Search for the cell housing the specified text and yield its [x, y] center coordinate. 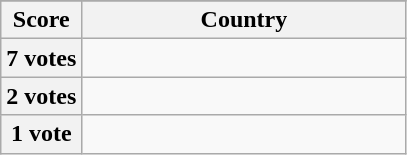
Score [42, 20]
1 vote [42, 134]
7 votes [42, 58]
Country [244, 20]
2 votes [42, 96]
